Identify which cell holds the provided text, then report its [x, y] central coordinate. 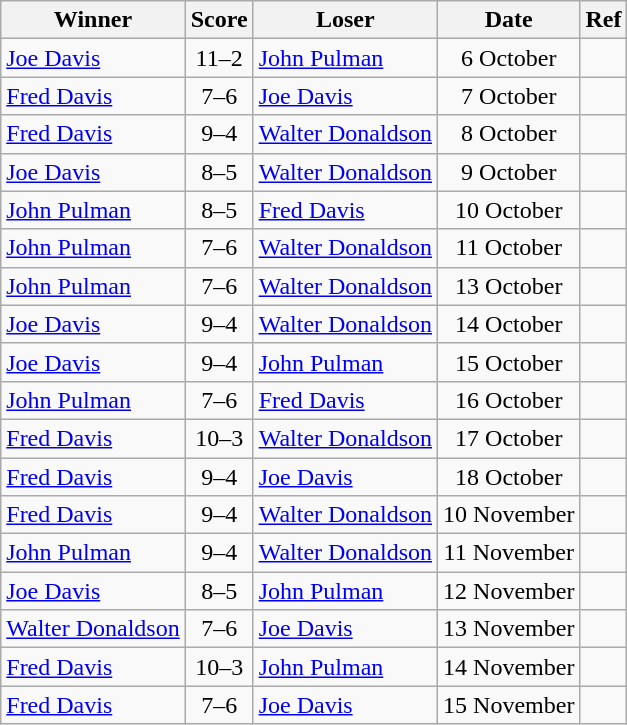
11 October [509, 248]
Loser [345, 20]
11 November [509, 553]
14 November [509, 667]
12 November [509, 591]
15 November [509, 705]
10 October [509, 210]
15 October [509, 362]
13 October [509, 286]
17 October [509, 438]
10 November [509, 515]
16 October [509, 400]
Date [509, 20]
14 October [509, 324]
9 October [509, 172]
Score [219, 20]
6 October [509, 58]
13 November [509, 629]
7 October [509, 96]
11–2 [219, 58]
18 October [509, 477]
Winner [93, 20]
Ref [604, 20]
8 October [509, 134]
